Detect which cell encompasses the target text, then output its [X, Y] center coordinate. 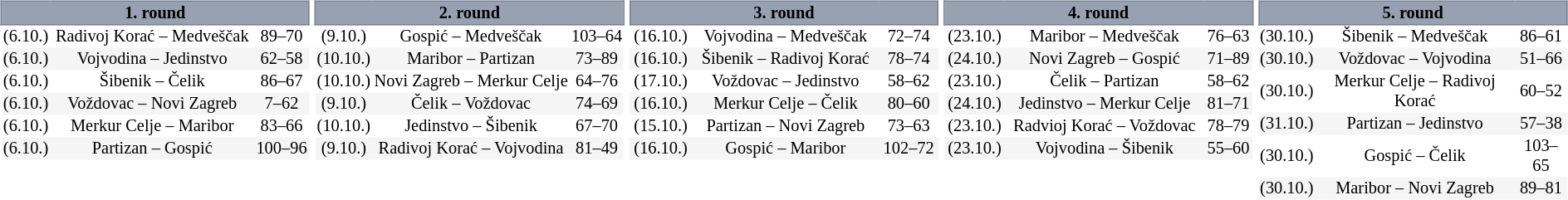
(31.10.) [1287, 124]
Maribor – Medveščak [1105, 37]
Gospić – Maribor [786, 149]
4. round [1098, 12]
83–66 [282, 126]
86–67 [282, 81]
74–69 [596, 105]
Jedinstvo – Merkur Celje [1105, 105]
5. round [1414, 12]
103–65 [1541, 156]
2. round [470, 12]
Merkur Celje – Maribor [153, 126]
Maribor – Partizan [471, 60]
67–70 [596, 126]
64–76 [596, 81]
Šibenik – Radivoj Korać [786, 60]
Voždovac – Vojvodina [1415, 60]
Merkur Celje – Radivoj Korać [1415, 91]
Šibenik – Čelik [153, 81]
72–74 [909, 37]
Maribor – Novi Zagreb [1415, 189]
73–63 [909, 126]
78–74 [909, 60]
Voždovac – Novi Zagreb [153, 105]
55–60 [1228, 149]
100–96 [282, 149]
Radvioj Korać – Voždovac [1105, 126]
78–79 [1228, 126]
Čelik – Partizan [1105, 81]
Merkur Celje – Čelik [786, 105]
Šibenik – Medveščak [1415, 37]
Vojvodina – Šibenik [1105, 149]
Radivoj Korać – Vojvodina [471, 149]
62–58 [282, 60]
60–52 [1541, 91]
Voždovac – Jedinstvo [786, 81]
Čelik – Voždovac [471, 105]
Vojvodina – Medveščak [786, 37]
57–38 [1541, 124]
Partizan – Gospić [153, 149]
Partizan – Jedinstvo [1415, 124]
Partizan – Novi Zagreb [786, 126]
3. round [784, 12]
89–70 [282, 37]
Gospić – Medveščak [471, 37]
71–89 [1228, 60]
Radivoj Korać – Medveščak [153, 37]
Gospić – Čelik [1415, 156]
1. round [154, 12]
Jedinstvo – Šibenik [471, 126]
51–66 [1541, 60]
(17.10.) [660, 81]
86–61 [1541, 37]
81–49 [596, 149]
7–62 [282, 105]
Novi Zagreb – Merkur Celje [471, 81]
Novi Zagreb – Gospić [1105, 60]
103–64 [596, 37]
80–60 [909, 105]
81–71 [1228, 105]
Vojvodina – Jedinstvo [153, 60]
89–81 [1541, 189]
102–72 [909, 149]
76–63 [1228, 37]
(15.10.) [660, 126]
73–89 [596, 60]
